Find where the given text appears and provide that cell's center as (X, Y) coordinate. 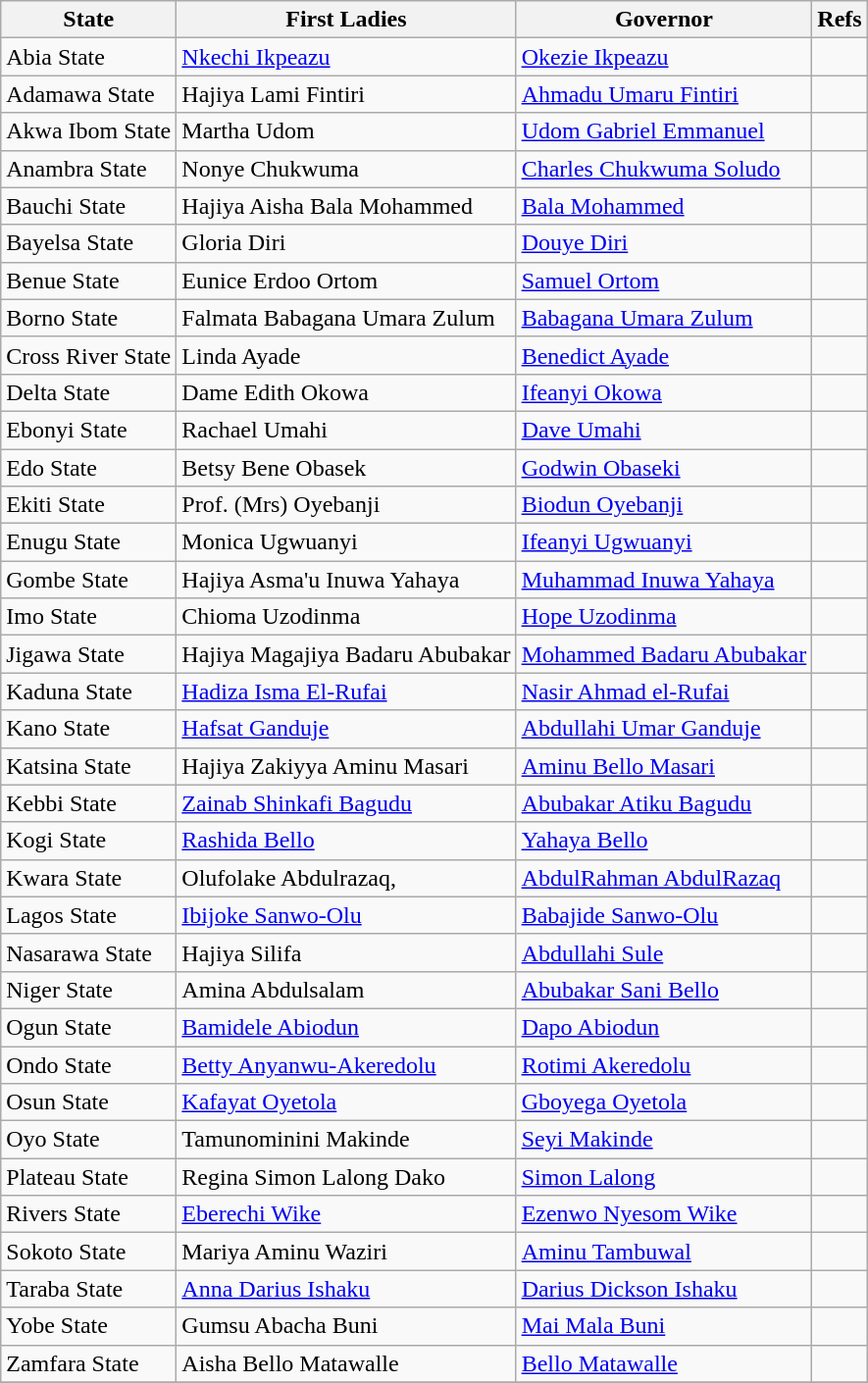
Oyo State (88, 1140)
Dave Umahi (664, 430)
AbdulRahman AbdulRazaq (664, 878)
Ifeanyi Okowa (664, 392)
Okezie Ikpeazu (664, 57)
Bayelsa State (88, 243)
Rashida Bello (346, 841)
Ahmadu Umaru Fintiri (664, 94)
Douye Diri (664, 243)
Governor (664, 20)
Abubakar Sani Bello (664, 990)
Borno State (88, 318)
Mohammed Badaru Abubakar (664, 654)
Kano State (88, 729)
Abdullahi Sule (664, 952)
Cross River State (88, 355)
Rachael Umahi (346, 430)
Bello Matawalle (664, 1363)
Hajiya Magajiya Badaru Abubakar (346, 654)
Edo State (88, 468)
Ezenwo Nyesom Wike (664, 1214)
Gloria Diri (346, 243)
Betsy Bene Obasek (346, 468)
Simon Lalong (664, 1177)
Yobe State (88, 1326)
Linda Ayade (346, 355)
Amina Abdulsalam (346, 990)
Mai Mala Buni (664, 1326)
Sokoto State (88, 1252)
Hafsat Ganduje (346, 729)
Hope Uzodinma (664, 617)
Benue State (88, 281)
Niger State (88, 990)
Ebonyi State (88, 430)
Hajiya Zakiyya Aminu Masari (346, 766)
Zainab Shinkafi Bagudu (346, 803)
Adamawa State (88, 94)
Imo State (88, 617)
Enugu State (88, 542)
Monica Ugwuanyi (346, 542)
Babagana Umara Zulum (664, 318)
Hajiya Lami Fintiri (346, 94)
Darius Dickson Ishaku (664, 1289)
Gboyega Oyetola (664, 1102)
Muhammad Inuwa Yahaya (664, 580)
Delta State (88, 392)
Ibijoke Sanwo-Olu (346, 915)
Lagos State (88, 915)
Gumsu Abacha Buni (346, 1326)
Bala Mohammed (664, 206)
Udom Gabriel Emmanuel (664, 131)
Katsina State (88, 766)
Benedict Ayade (664, 355)
Abia State (88, 57)
Nonye Chukwuma (346, 169)
Abubakar Atiku Bagudu (664, 803)
Nasarawa State (88, 952)
Kaduna State (88, 691)
Bauchi State (88, 206)
Akwa Ibom State (88, 131)
State (88, 20)
Jigawa State (88, 654)
Plateau State (88, 1177)
Hajiya Silifa (346, 952)
Seyi Makinde (664, 1140)
Abdullahi Umar Ganduje (664, 729)
Kwara State (88, 878)
Regina Simon Lalong Dako (346, 1177)
Prof. (Mrs) Oyebanji (346, 505)
Falmata Babagana Umara Zulum (346, 318)
Kogi State (88, 841)
Dapo Abiodun (664, 1027)
Refs (840, 20)
Yahaya Bello (664, 841)
Bamidele Abiodun (346, 1027)
Charles Chukwuma Soludo (664, 169)
Ondo State (88, 1064)
First Ladies (346, 20)
Nasir Ahmad el-Rufai (664, 691)
Kebbi State (88, 803)
Betty Anyanwu-Akeredolu (346, 1064)
Mariya Aminu Waziri (346, 1252)
Martha Udom (346, 131)
Rotimi Akeredolu (664, 1064)
Eunice Erdoo Ortom (346, 281)
Chioma Uzodinma (346, 617)
Tamunominini Makinde (346, 1140)
Zamfara State (88, 1363)
Hajiya Asma'u Inuwa Yahaya (346, 580)
Godwin Obaseki (664, 468)
Gombe State (88, 580)
Olufolake Abdulrazaq, (346, 878)
Samuel Ortom (664, 281)
Nkechi Ikpeazu (346, 57)
Aminu Tambuwal (664, 1252)
Babajide Sanwo-Olu (664, 915)
Dame Edith Okowa (346, 392)
Hajiya Aisha Bala Mohammed (346, 206)
Aminu Bello Masari (664, 766)
Anambra State (88, 169)
Taraba State (88, 1289)
Ekiti State (88, 505)
Rivers State (88, 1214)
Eberechi Wike (346, 1214)
Kafayat Oyetola (346, 1102)
Hadiza Isma El-Rufai (346, 691)
Ogun State (88, 1027)
Osun State (88, 1102)
Biodun Oyebanji (664, 505)
Ifeanyi Ugwuanyi (664, 542)
Aisha Bello Matawalle (346, 1363)
Anna Darius Ishaku (346, 1289)
